Pinpoint the cell where the given text exists, returning its [x, y] midpoint coordinate. 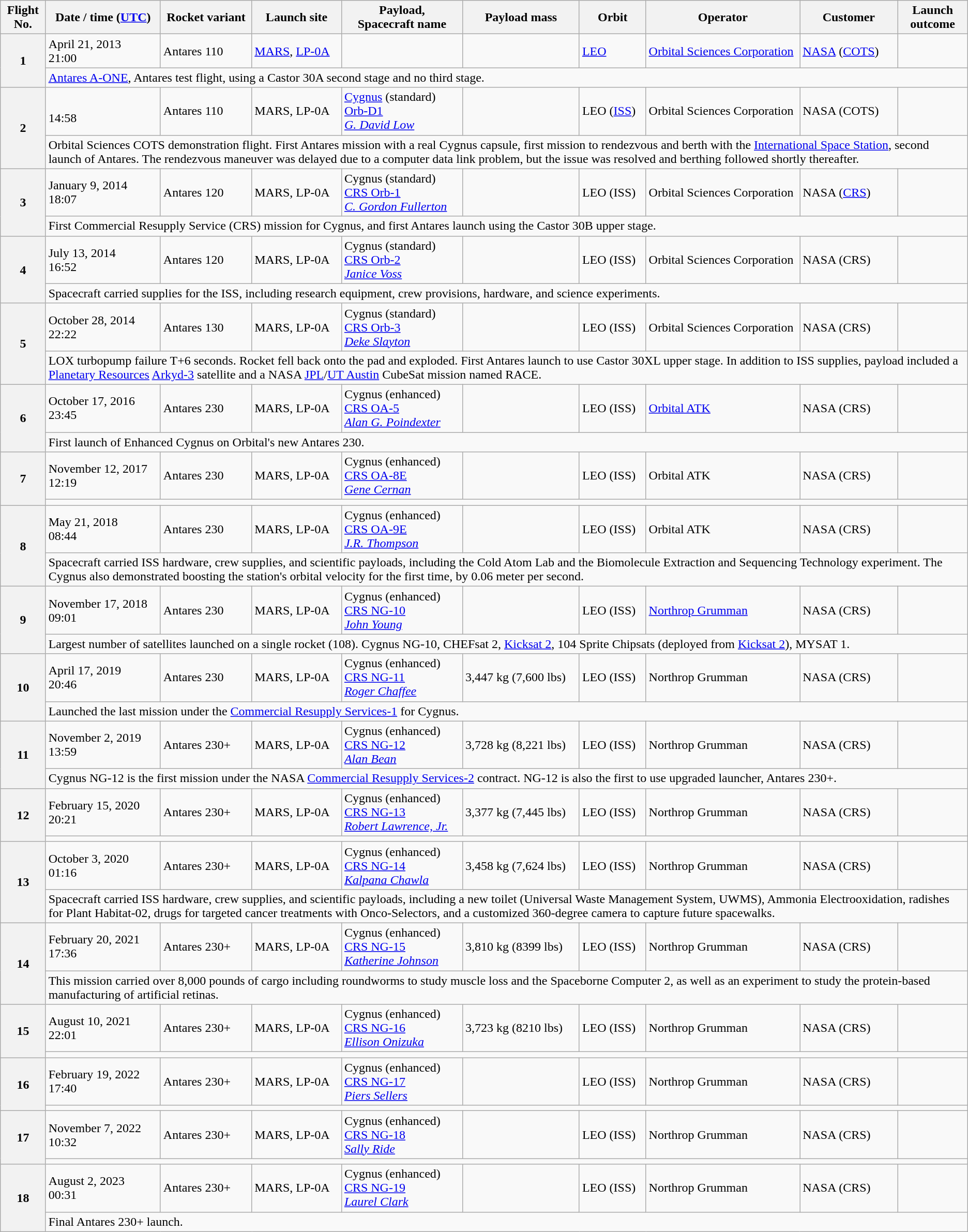
First Commercial Resupply Service (CRS) mission for Cygnus, and first Antares launch using the Castor 30B upper stage. [507, 226]
January 9, 201418:07 [103, 192]
Payload, Spacecraft name [402, 18]
Cygnus (enhanced)CRS OA-5Alan G. Poindexter [402, 408]
Cygnus (enhanced)CRS NG-13Robert Lawrence, Jr. [402, 812]
3,447 kg (7,600 lbs) [521, 678]
Cygnus (enhanced)CRS NG-10John Young [402, 610]
November 12, 201712:19 [103, 476]
Customer [849, 18]
Final Antares 230+ launch. [507, 1222]
Spacecraft carried supplies for the ISS, including research equipment, crew provisions, hardware, and science experiments. [507, 293]
Cygnus (standard)CRS Orb-3Deke Slayton [402, 327]
Orbit [612, 18]
Payload mass [521, 18]
Cygnus (standard)CRS Orb-2Janice Voss [402, 260]
Launch site [297, 18]
17 [23, 1138]
November 7, 202210:32 [103, 1135]
3,728 kg (8,221 lbs) [521, 745]
14 [23, 963]
February 20, 202117:36 [103, 946]
1 [23, 61]
Antares 130 [206, 327]
April 17, 201920:46 [103, 678]
Launched the last mission under the Commercial Resupply Services-1 for Cygnus. [507, 711]
October 3, 202001:16 [103, 865]
2 [23, 128]
3 [23, 202]
7 [23, 479]
LEO [612, 51]
July 13, 201416:52 [103, 260]
November 17, 201809:01 [103, 610]
Cygnus (enhanced)CRS OA-9EJ.R. Thompson [402, 529]
18 [23, 1198]
Cygnus (enhanced)CRS NG-15Katherine Johnson [402, 946]
Cygnus (standard)Orb-D1G. David Low [402, 111]
November 2, 201913:59 [103, 745]
12 [23, 815]
3,810 kg (8399 lbs) [521, 946]
Cygnus (enhanced)CRS NG-12Alan Bean [402, 745]
14:58 [103, 111]
Cygnus (enhanced)CRS NG-11Roger Chaffee [402, 678]
16 [23, 1084]
10 [23, 687]
6 [23, 418]
3,458 kg (7,624 lbs) [521, 865]
February 15, 202020:21 [103, 812]
Cygnus (enhanced)CRS NG-18Sally Ride [402, 1135]
Rocket variant [206, 18]
9 [23, 620]
October 17, 201623:45 [103, 408]
13 [23, 882]
April 21, 201321:00 [103, 51]
May 21, 201808:44 [103, 529]
4 [23, 269]
Cygnus (enhanced)CRS OA-8EGene Cernan [402, 476]
3,723 kg (8210 lbs) [521, 1028]
Flight No. [23, 18]
Cygnus (enhanced)CRS NG-19Laurel Clark [402, 1188]
October 28, 201422:22 [103, 327]
Launch outcome [933, 18]
5 [23, 343]
August 10, 202122:01 [103, 1028]
February 19, 202217:40 [103, 1081]
8 [23, 546]
Cygnus (enhanced)CRS NG-14Kalpana Chawla [402, 865]
First launch of Enhanced Cygnus on Orbital's new Antares 230. [507, 442]
3,377 kg (7,445 lbs) [521, 812]
Cygnus (enhanced)CRS NG-16Ellison Onizuka [402, 1028]
11 [23, 755]
August 2, 202300:31 [103, 1188]
Operator [723, 18]
15 [23, 1031]
Date / time (UTC) [103, 18]
Antares A-ONE, Antares test flight, using a Castor 30A second stage and no third stage. [507, 78]
Cygnus (standard)CRS Orb-1C. Gordon Fullerton [402, 192]
Cygnus (enhanced)CRS NG-17Piers Sellers [402, 1081]
